Scan for the cell matching the given text and deliver its [x, y] coordinate at center. 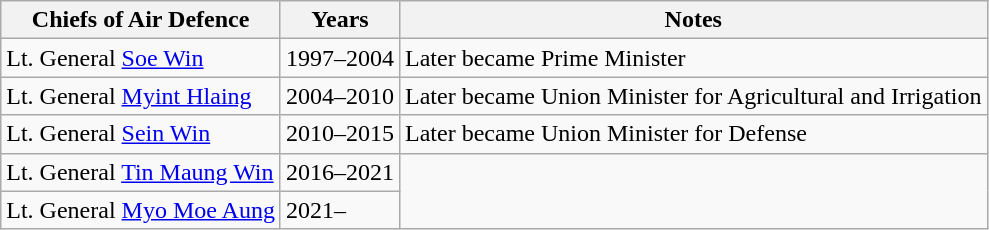
2021– [340, 210]
Later became Union Minister for Defense [694, 134]
2016–2021 [340, 172]
2010–2015 [340, 134]
2004–2010 [340, 96]
Lt. General Tin Maung Win [141, 172]
Lt. General Myo Moe Aung [141, 210]
Lt. General Myint Hlaing [141, 96]
Later became Prime Minister [694, 58]
1997–2004 [340, 58]
Later became Union Minister for Agricultural and Irrigation [694, 96]
Years [340, 20]
Lt. General Soe Win [141, 58]
Chiefs of Air Defence [141, 20]
Lt. General Sein Win [141, 134]
Notes [694, 20]
